From the cell containing the given text, extract its center point as (x, y) coordinate. 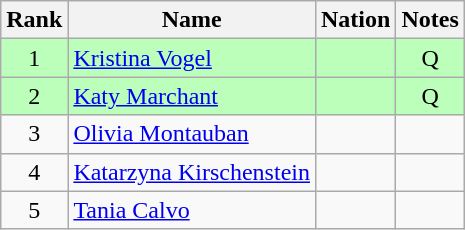
Katy Marchant (192, 96)
4 (34, 172)
Nation (355, 20)
5 (34, 210)
Tania Calvo (192, 210)
Rank (34, 20)
Katarzyna Kirschenstein (192, 172)
1 (34, 58)
Kristina Vogel (192, 58)
Notes (430, 20)
3 (34, 134)
Name (192, 20)
2 (34, 96)
Olivia Montauban (192, 134)
